Find where the given text appears and provide that cell's center as [x, y] coordinate. 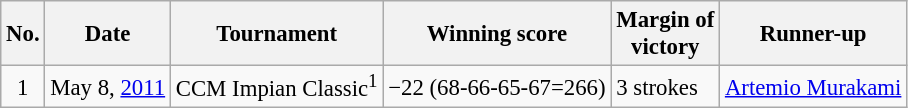
Winning score [497, 34]
CCM Impian Classic1 [276, 87]
1 [23, 87]
No. [23, 34]
−22 (68-66-65-67=266) [497, 87]
May 8, 2011 [108, 87]
Tournament [276, 34]
Runner-up [814, 34]
3 strokes [666, 87]
Date [108, 34]
Margin ofvictory [666, 34]
Artemio Murakami [814, 87]
